Search for the cell housing the specified text and yield its (X, Y) center coordinate. 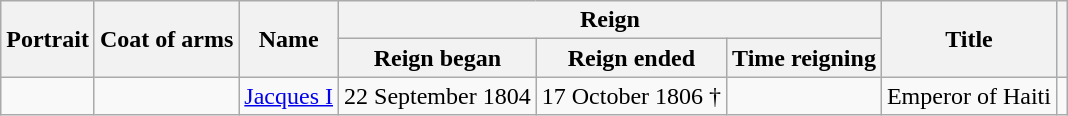
Reign began (438, 58)
Reign (610, 20)
Portrait (48, 39)
22 September 1804 (438, 96)
Jacques I (289, 96)
Time reigning (804, 58)
17 October 1806 † (631, 96)
Coat of arms (166, 39)
Emperor of Haiti (968, 96)
Name (289, 39)
Title (968, 39)
Reign ended (631, 58)
